Search for the cell housing the specified text and yield its [X, Y] center coordinate. 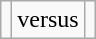
versus [48, 20]
